From the cell containing the given text, extract its center point as (X, Y) coordinate. 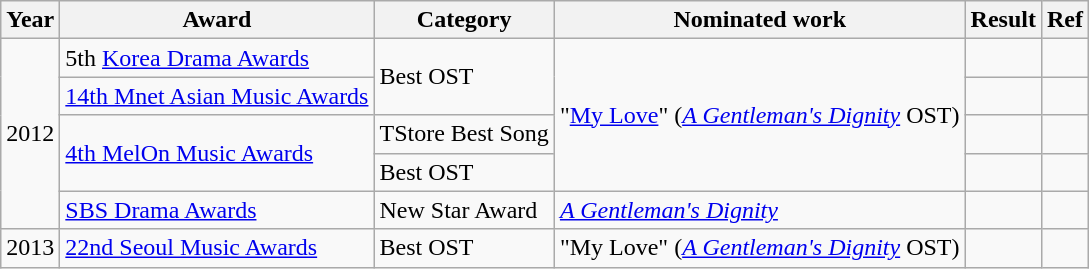
Nominated work (760, 20)
14th Mnet Asian Music Awards (217, 96)
2013 (30, 248)
22nd Seoul Music Awards (217, 248)
Category (464, 20)
SBS Drama Awards (217, 210)
5th Korea Drama Awards (217, 58)
2012 (30, 134)
Award (217, 20)
4th MelOn Music Awards (217, 153)
New Star Award (464, 210)
Ref (1064, 20)
A Gentleman's Dignity (760, 210)
Year (30, 20)
Result (1003, 20)
TStore Best Song (464, 134)
